Capture the cell that displays the provided text and extract its [X, Y] central coordinate. 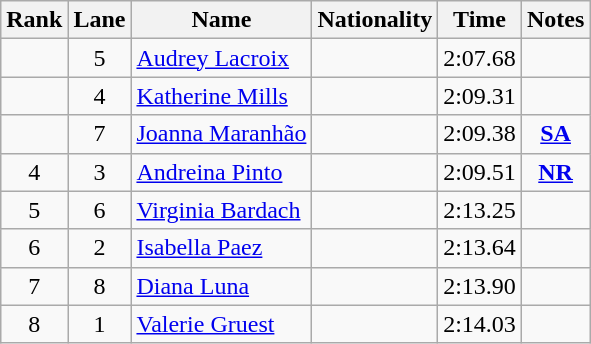
Isabella Paez [222, 248]
2:13.25 [480, 210]
2:09.38 [480, 134]
Katherine Mills [222, 96]
2:14.03 [480, 324]
Nationality [375, 20]
2:09.51 [480, 172]
Joanna Maranhão [222, 134]
Time [480, 20]
SA [555, 134]
2:13.90 [480, 286]
Valerie Gruest [222, 324]
2 [100, 248]
Notes [555, 20]
Lane [100, 20]
2:09.31 [480, 96]
Audrey Lacroix [222, 58]
Andreina Pinto [222, 172]
Virginia Bardach [222, 210]
3 [100, 172]
Rank [34, 20]
Diana Luna [222, 286]
1 [100, 324]
2:13.64 [480, 248]
NR [555, 172]
2:07.68 [480, 58]
Name [222, 20]
